Pinpoint the cell where the given text exists, returning its [X, Y] midpoint coordinate. 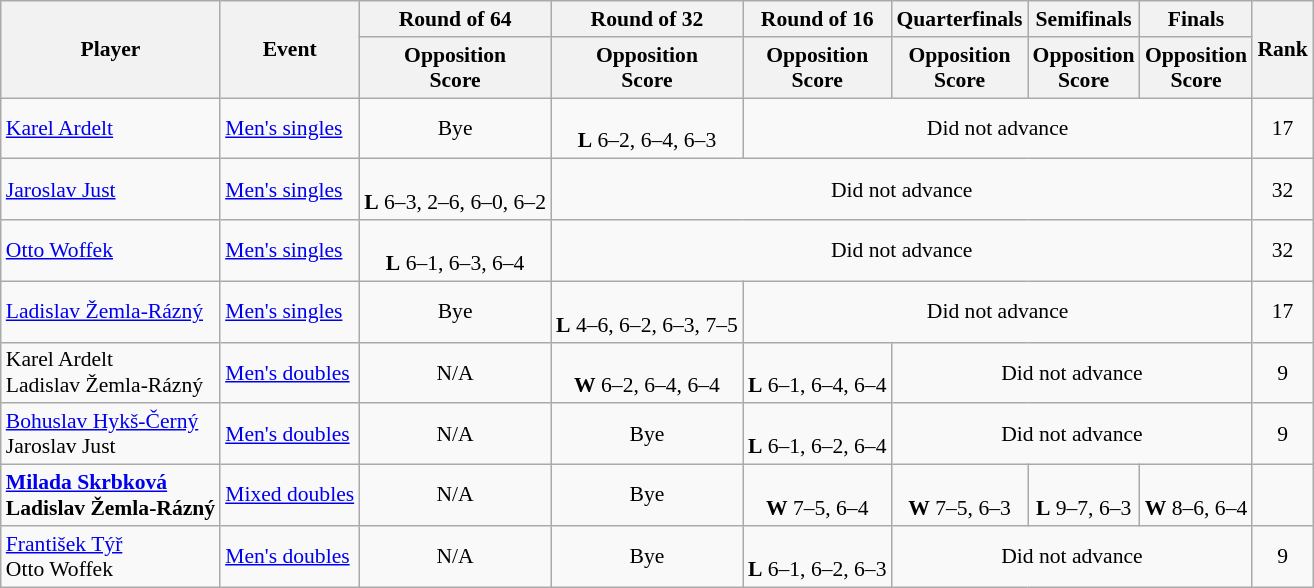
L 6–1, 6–4, 6–4 [818, 372]
Karel Ardelt [110, 128]
Mixed doubles [290, 496]
Quarterfinals [960, 19]
L 6–1, 6–2, 6–4 [818, 434]
Round of 32 [647, 19]
W 8–6, 6–4 [1196, 496]
W 7–5, 6–4 [818, 496]
L 6–2, 6–4, 6–3 [647, 128]
L 9–7, 6–3 [1084, 496]
L 4–6, 6–2, 6–3, 7–5 [647, 312]
Ladislav Žemla-Rázný [110, 312]
Round of 64 [455, 19]
L 6–3, 2–6, 6–0, 6–2 [455, 190]
Bohuslav Hykš-Černý Jaroslav Just [110, 434]
Jaroslav Just [110, 190]
František Týř Otto Woffek [110, 556]
Karel Ardelt Ladislav Žemla-Rázný [110, 372]
W 6–2, 6–4, 6–4 [647, 372]
Milada Skrbková Ladislav Žemla-Rázný [110, 496]
Semifinals [1084, 19]
L 6–1, 6–3, 6–4 [455, 250]
Rank [1282, 50]
Round of 16 [818, 19]
Event [290, 50]
Finals [1196, 19]
Otto Woffek [110, 250]
W 7–5, 6–3 [960, 496]
L 6–1, 6–2, 6–3 [818, 556]
Player [110, 50]
